Determine the [X, Y] coordinate at the center of the cell enclosing the given text.  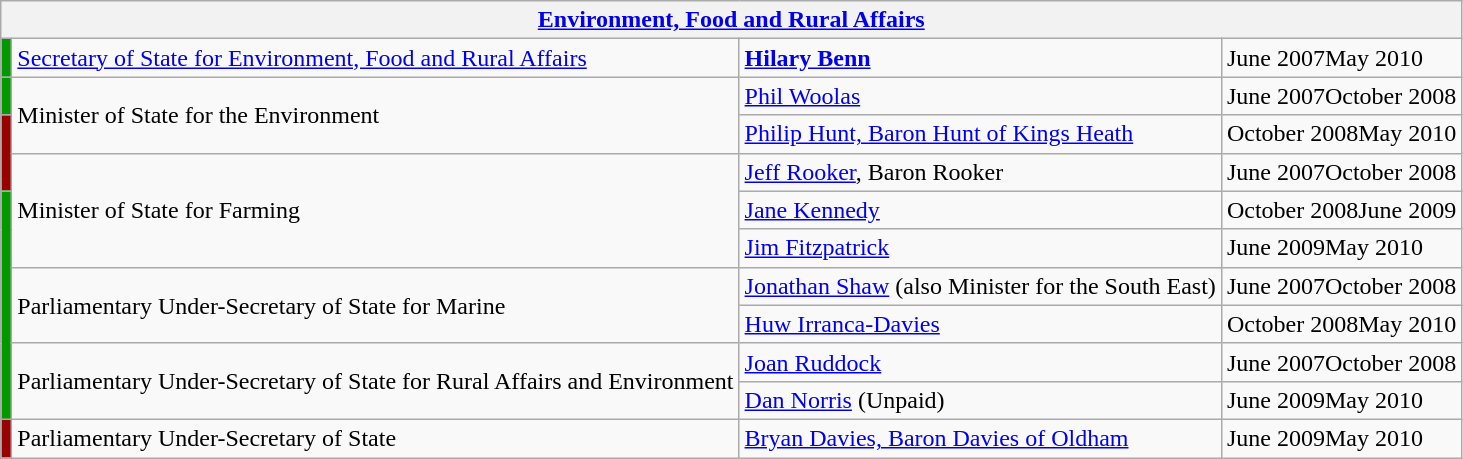
Dan Norris (Unpaid) [980, 400]
Joan Ruddock [980, 362]
Bryan Davies, Baron Davies of Oldham [980, 438]
October 2008June 2009 [1341, 210]
Minister of State for Farming [376, 210]
Environment, Food and Rural Affairs [732, 20]
Jonathan Shaw (also Minister for the South East) [980, 286]
Jane Kennedy [980, 210]
June 2007May 2010 [1341, 58]
Parliamentary Under-Secretary of State for Rural Affairs and Environment [376, 381]
Huw Irranca-Davies [980, 324]
Phil Woolas [980, 96]
Jim Fitzpatrick [980, 248]
Jeff Rooker, Baron Rooker [980, 172]
Parliamentary Under-Secretary of State for Marine [376, 305]
Hilary Benn [980, 58]
Parliamentary Under-Secretary of State [376, 438]
Secretary of State for Environment, Food and Rural Affairs [376, 58]
Philip Hunt, Baron Hunt of Kings Heath [980, 134]
Minister of State for the Environment [376, 115]
